Find where the given text appears and provide that cell's center as (x, y) coordinate. 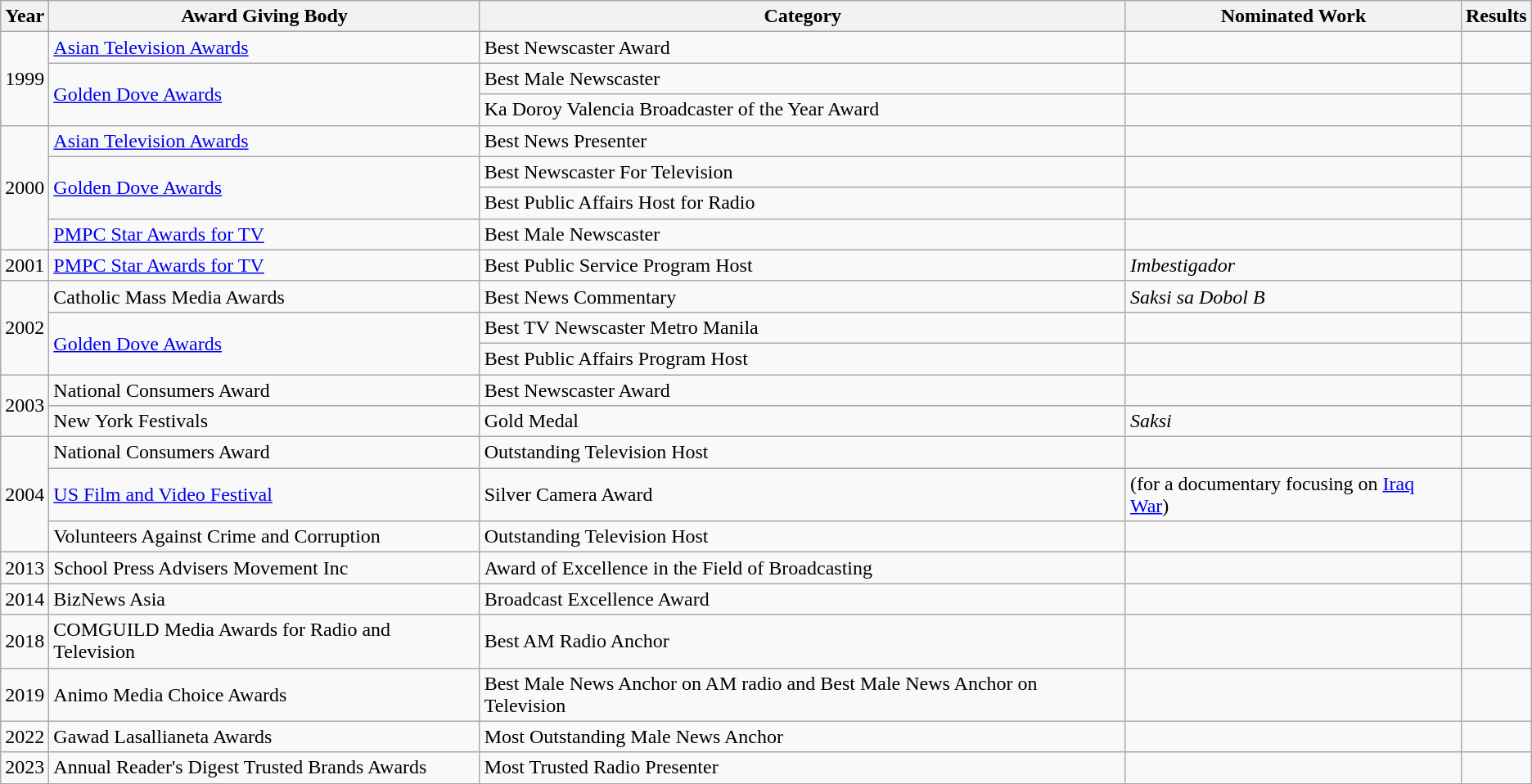
2001 (25, 265)
Nominated Work (1293, 16)
Broadcast Excellence Award (802, 599)
Results (1496, 16)
Volunteers Against Crime and Corruption (264, 537)
Best Public Affairs Program Host (802, 358)
2014 (25, 599)
Gold Medal (802, 421)
Catholic Mass Media Awards (264, 296)
Most Outstanding Male News Anchor (802, 737)
Best Public Affairs Host for Radio (802, 203)
Best News Presenter (802, 141)
Animo Media Choice Awards (264, 694)
Year (25, 16)
Award of Excellence in the Field of Broadcasting (802, 568)
(for a documentary focusing on Iraq War) (1293, 494)
2022 (25, 737)
1999 (25, 79)
Annual Reader's Digest Trusted Brands Awards (264, 768)
Gawad Lasallianeta Awards (264, 737)
Best News Commentary (802, 296)
2003 (25, 406)
New York Festivals (264, 421)
Silver Camera Award (802, 494)
2000 (25, 187)
2018 (25, 642)
Best Public Service Program Host (802, 265)
Best Male News Anchor on AM radio and Best Male News Anchor on Television (802, 694)
Best TV Newscaster Metro Manila (802, 327)
COMGUILD Media Awards for Radio and Television (264, 642)
2002 (25, 327)
2013 (25, 568)
Imbestigador (1293, 265)
2019 (25, 694)
Ka Doroy Valencia Broadcaster of the Year Award (802, 110)
Category (802, 16)
Best AM Radio Anchor (802, 642)
Saksi (1293, 421)
School Press Advisers Movement Inc (264, 568)
US Film and Video Festival (264, 494)
2023 (25, 768)
2004 (25, 494)
Saksi sa Dobol B (1293, 296)
Best Newscaster For Television (802, 172)
Most Trusted Radio Presenter (802, 768)
Award Giving Body (264, 16)
BizNews Asia (264, 599)
